Scan for the cell matching the given text and deliver its (X, Y) coordinate at center. 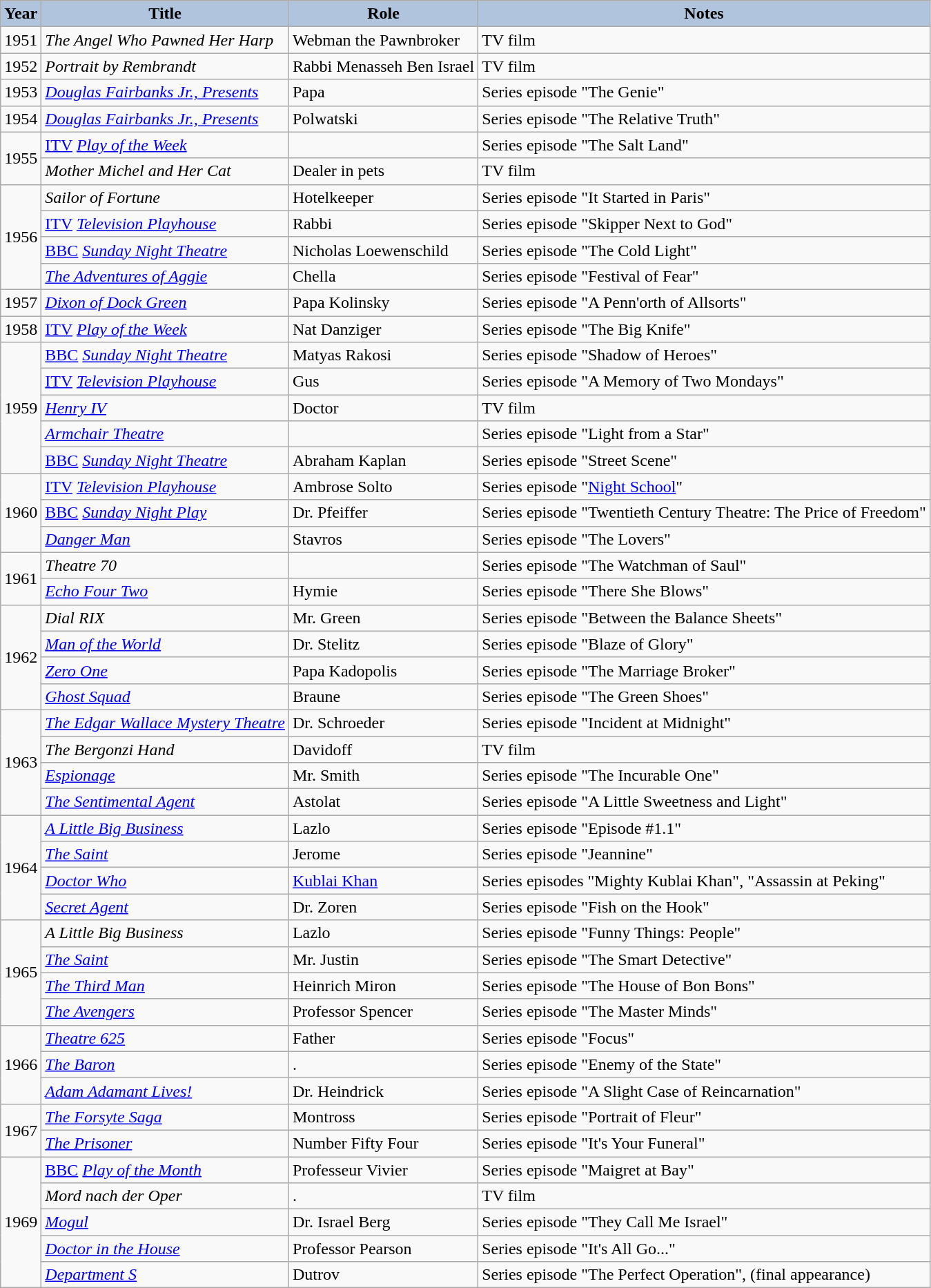
Armchair Theatre (166, 434)
Chella (383, 276)
Series episode "Enemy of the State" (704, 1064)
Series episode "The Incurable One" (704, 776)
Series episode "Skipper Next to God" (704, 224)
Ambrose Solto (383, 487)
1969 (21, 1222)
1955 (21, 158)
The Baron (166, 1064)
Number Fifty Four (383, 1143)
Professor Pearson (383, 1249)
Notes (704, 14)
Portrait by Rembrandt (166, 66)
1951 (21, 40)
Dr. Israel Berg (383, 1222)
The Prisoner (166, 1143)
1958 (21, 329)
The Sentimental Agent (166, 802)
1959 (21, 408)
Rabbi Menasseh Ben Israel (383, 66)
Adam Adamant Lives! (166, 1091)
Nat Danziger (383, 329)
Mogul (166, 1222)
Year (21, 14)
Series episode "The Lovers" (704, 539)
Jerome (383, 855)
Davidoff (383, 749)
Espionage (166, 776)
Dr. Pfeiffer (383, 513)
The Bergonzi Hand (166, 749)
1953 (21, 92)
Dr. Stelitz (383, 644)
Series episode "A Penn'orth of Allsorts" (704, 302)
Series episodes "Mighty Kublai Khan", "Assassin at Peking" (704, 881)
Series episode "The Master Minds" (704, 1012)
Series episode "Fish on the Hook" (704, 907)
Kublai Khan (383, 881)
Series episode "The Marriage Broker" (704, 670)
Series episode "The Green Shoes" (704, 696)
Mr. Justin (383, 959)
Polwatski (383, 119)
Echo Four Two (166, 592)
Rabbi (383, 224)
1967 (21, 1130)
1957 (21, 302)
Doctor (383, 408)
Series episode "The Genie" (704, 92)
Series episode "Maigret at Bay" (704, 1170)
Series episode "Portrait of Fleur" (704, 1117)
Mr. Green (383, 618)
Series episode "The Salt Land" (704, 145)
Matyas Rakosi (383, 355)
Dr. Schroeder (383, 723)
Theatre 70 (166, 565)
Series episode "Night School" (704, 487)
Papa (383, 92)
1961 (21, 578)
Theatre 625 (166, 1038)
Father (383, 1038)
Series episode "The Big Knife" (704, 329)
Series episode "Episode #1.1" (704, 828)
1963 (21, 762)
Series episode "Incident at Midnight" (704, 723)
Dixon of Dock Green (166, 302)
Abraham Kaplan (383, 460)
Astolat (383, 802)
Series episode "Street Scene" (704, 460)
Mr. Smith (383, 776)
Series episode "Festival of Fear" (704, 276)
Series episode "Blaze of Glory" (704, 644)
Stavros (383, 539)
Dr. Zoren (383, 907)
Series episode "A Slight Case of Reincarnation" (704, 1091)
Role (383, 14)
Secret Agent (166, 907)
Series episode "A Memory of Two Mondays" (704, 382)
Webman the Pawnbroker (383, 40)
Zero One (166, 670)
Series episode "It's All Go..." (704, 1249)
BBC Sunday Night Play (166, 513)
Series episode "Between the Balance Sheets" (704, 618)
The Edgar Wallace Mystery Theatre (166, 723)
Professor Spencer (383, 1012)
Series episode "Jeannine" (704, 855)
Montross (383, 1117)
Nicholas Loewenschild (383, 250)
Series episode "Shadow of Heroes" (704, 355)
Series episode "The House of Bon Bons" (704, 986)
Title (166, 14)
The Forsyte Saga (166, 1117)
Doctor Who (166, 881)
Mother Michel and Her Cat (166, 171)
Series episode "The Smart Detective" (704, 959)
The Angel Who Pawned Her Harp (166, 40)
1966 (21, 1064)
Danger Man (166, 539)
Series episode "It Started in Paris" (704, 197)
Series episode "It's Your Funeral" (704, 1143)
The Third Man (166, 986)
BBC Play of the Month (166, 1170)
Man of the World (166, 644)
Professeur Vivier (383, 1170)
Heinrich Miron (383, 986)
Series episode "Light from a Star" (704, 434)
1962 (21, 657)
Dealer in pets (383, 171)
Series episode "They Call Me Israel" (704, 1222)
Series episode "Funny Things: People" (704, 933)
Series episode "Focus" (704, 1038)
Henry IV (166, 408)
Series episode "The Perfect Operation", (final appearance) (704, 1275)
Braune (383, 696)
Ghost Squad (166, 696)
Dial RIX (166, 618)
Dutrov (383, 1275)
Department S (166, 1275)
1965 (21, 973)
Series episode "Twentieth Century Theatre: The Price of Freedom" (704, 513)
Papa Kolinsky (383, 302)
1952 (21, 66)
The Avengers (166, 1012)
1954 (21, 119)
Hymie (383, 592)
1964 (21, 868)
1956 (21, 237)
Hotelkeeper (383, 197)
Gus (383, 382)
Series episode "The Watchman of Saul" (704, 565)
The Adventures of Aggie (166, 276)
Series episode "The Cold Light" (704, 250)
Series episode "A Little Sweetness and Light" (704, 802)
Series episode "There She Blows" (704, 592)
Papa Kadopolis (383, 670)
Doctor in the House (166, 1249)
1960 (21, 513)
Dr. Heindrick (383, 1091)
Series episode "The Relative Truth" (704, 119)
Mord nach der Oper (166, 1196)
Sailor of Fortune (166, 197)
